Find where the given text appears and provide that cell's center as (X, Y) coordinate. 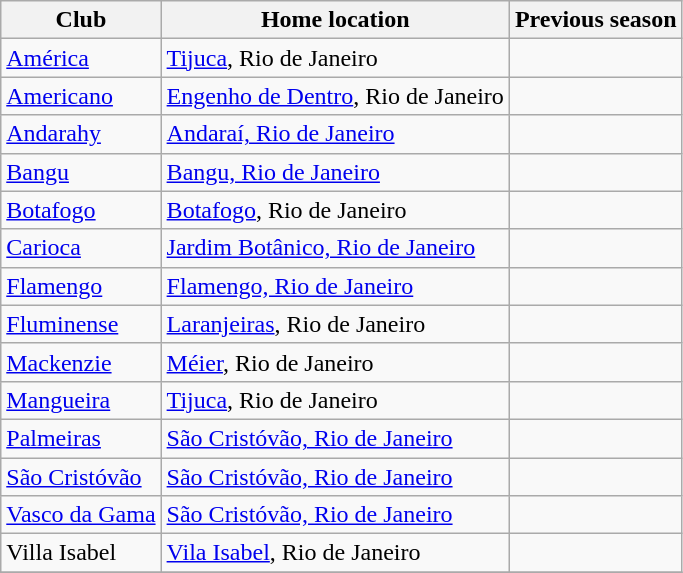
Home location (335, 20)
Vila Isabel, Rio de Janeiro (335, 553)
Flamengo (81, 286)
Bangu, Rio de Janeiro (335, 172)
Carioca (81, 248)
Botafogo, Rio de Janeiro (335, 210)
Americano (81, 96)
Villa Isabel (81, 553)
Méier, Rio de Janeiro (335, 362)
Palmeiras (81, 438)
Engenho de Dentro, Rio de Janeiro (335, 96)
São Cristóvão (81, 477)
Laranjeiras, Rio de Janeiro (335, 324)
Flamengo, Rio de Janeiro (335, 286)
Andaraí, Rio de Janeiro (335, 134)
Bangu (81, 172)
Mackenzie (81, 362)
América (81, 58)
Vasco da Gama (81, 515)
Fluminense (81, 324)
Mangueira (81, 400)
Jardim Botânico, Rio de Janeiro (335, 248)
Club (81, 20)
Previous season (596, 20)
Botafogo (81, 210)
Andarahy (81, 134)
